Determine the [X, Y] coordinate at the center of the cell enclosing the given text.  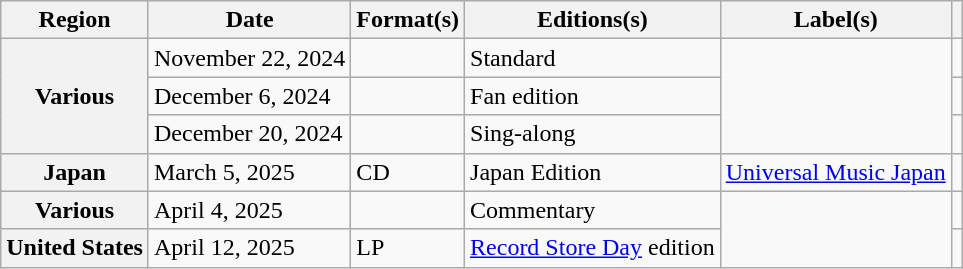
November 22, 2024 [249, 58]
United States [75, 248]
March 5, 2025 [249, 172]
Editions(s) [593, 20]
Fan edition [593, 96]
Date [249, 20]
Universal Music Japan [836, 172]
Japan Edition [593, 172]
December 20, 2024 [249, 134]
April 4, 2025 [249, 210]
Record Store Day edition [593, 248]
December 6, 2024 [249, 96]
Label(s) [836, 20]
Japan [75, 172]
Region [75, 20]
Sing-along [593, 134]
CD [408, 172]
April 12, 2025 [249, 248]
Format(s) [408, 20]
Standard [593, 58]
LP [408, 248]
Commentary [593, 210]
